Return the [x, y] coordinate for the center point of the cell that contains the specified text.  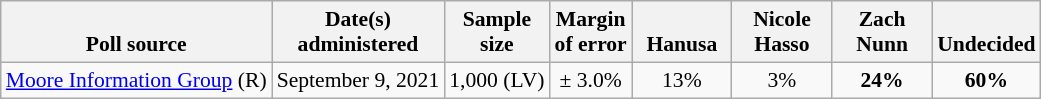
Undecided [986, 32]
60% [986, 80]
Date(s)administered [358, 32]
1,000 (LV) [496, 80]
3% [782, 80]
13% [682, 80]
Samplesize [496, 32]
± 3.0% [591, 80]
September 9, 2021 [358, 80]
Marginof error [591, 32]
24% [882, 80]
ZachNunn [882, 32]
NicoleHasso [782, 32]
Hanusa [682, 32]
Moore Information Group (R) [136, 80]
Poll source [136, 32]
